Return (x, y) of the center of cell containing provided text 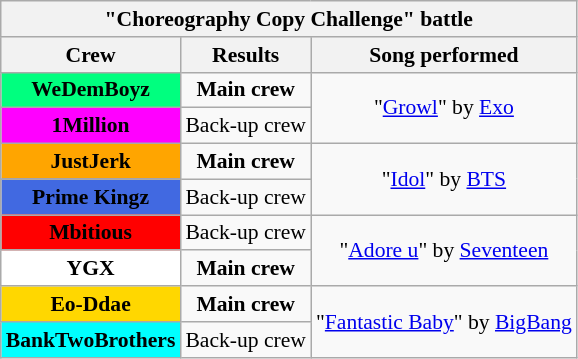
Song performed (444, 55)
"Fantastic Baby" by BigBang (444, 322)
WeDemBoyz (91, 90)
Results (246, 55)
Eo-Ddae (91, 304)
YGX (91, 269)
1Million (91, 126)
Crew (91, 55)
"Idol" by BTS (444, 180)
BankTwoBrothers (91, 340)
Prime Kingz (91, 197)
JustJerk (91, 162)
Mbitious (91, 233)
"Growl" by Exo (444, 108)
"Choreography Copy Challenge" battle (289, 19)
"Adore u" by Seventeen (444, 250)
